Return (X, Y) of the center of cell containing provided text 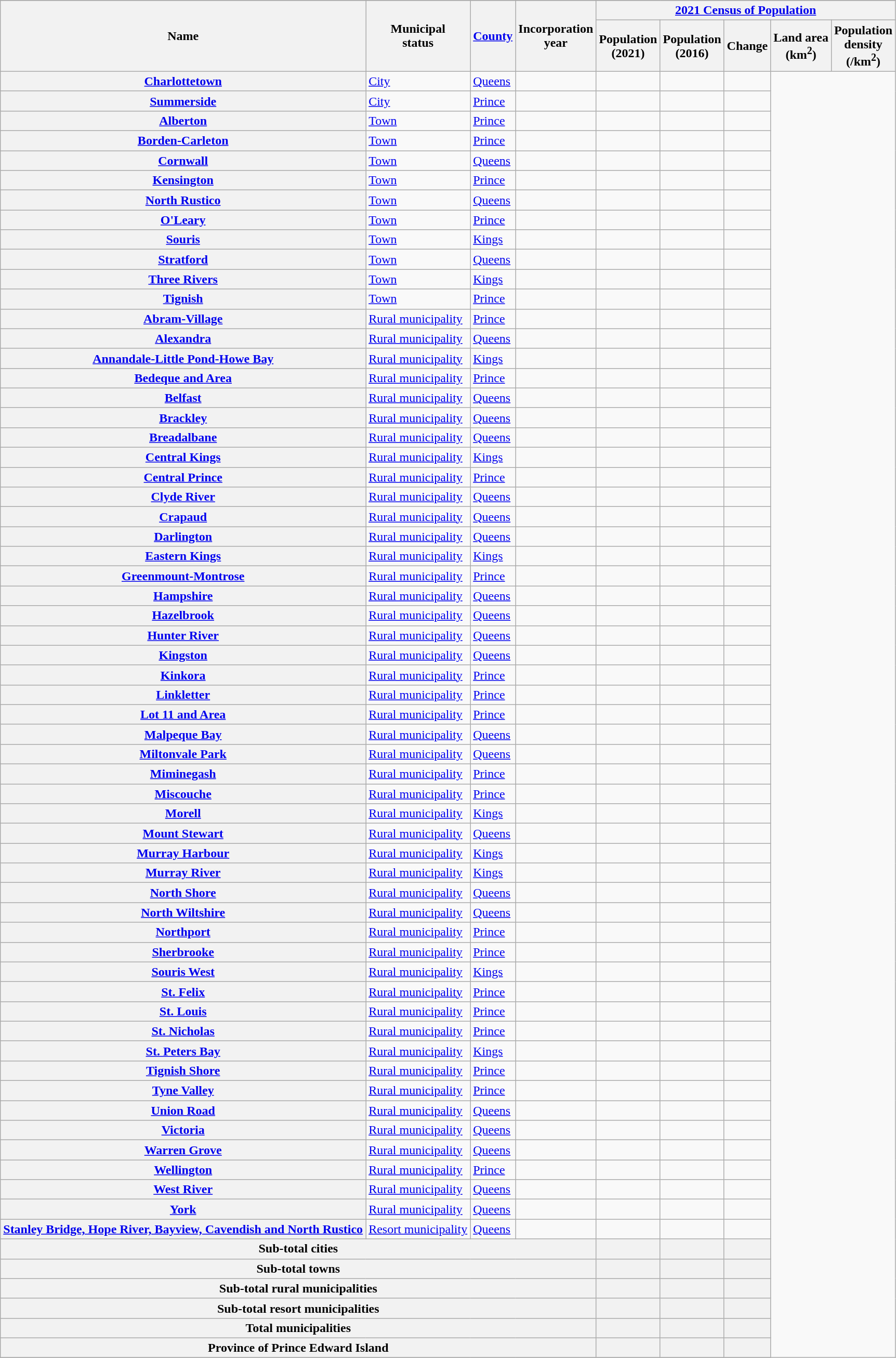
Union Road (183, 1111)
Miminegash (183, 774)
North Rustico (183, 200)
Population(2016) (692, 46)
Malpeque Bay (183, 734)
York (183, 1209)
Borden-Carleton (183, 141)
Cornwall (183, 161)
Sub-total cities (298, 1249)
2021 Census of Population (746, 10)
Name (183, 36)
Resort municipality (418, 1229)
Morell (183, 814)
St. Felix (183, 991)
Tignish (183, 299)
Mount Stewart (183, 833)
North Wiltshire (183, 912)
Change (747, 46)
Linkletter (183, 695)
Incorporationyear (556, 36)
Total municipalities (298, 1328)
Lot 11 and Area (183, 714)
O'Leary (183, 220)
Kinkora (183, 675)
West River (183, 1190)
Tyne Valley (183, 1091)
Belfast (183, 398)
Populationdensity(/km2) (863, 46)
Murray Harbour (183, 853)
Population(2021) (628, 46)
Charlottetown (183, 81)
St. Nicholas (183, 1031)
Crapaud (183, 517)
Breadalbane (183, 437)
Hunter River (183, 635)
Abram-Village (183, 319)
Murray River (183, 873)
County (493, 36)
Miltonvale Park (183, 754)
Bedeque and Area (183, 378)
Darlington (183, 537)
Land area(km2) (801, 46)
Sub-total resort municipalities (298, 1308)
Alexandra (183, 338)
Stanley Bridge, Hope River, Bayview, Cavendish and North Rustico (183, 1229)
Eastern Kings (183, 556)
Miscouche (183, 794)
Souris West (183, 972)
Brackley (183, 417)
Stratford (183, 259)
Wellington (183, 1170)
Clyde River (183, 497)
Alberton (183, 121)
Greenmount-Montrose (183, 576)
Central Prince (183, 477)
Three Rivers (183, 279)
Annandale-Little Pond-Howe Bay (183, 358)
Hampshire (183, 596)
Victoria (183, 1130)
Hazelbrook (183, 616)
Summerside (183, 101)
Municipalstatus (418, 36)
Central Kings (183, 458)
Souris (183, 240)
Kingston (183, 655)
Warren Grove (183, 1150)
Kensington (183, 180)
Sub-total towns (298, 1269)
Province of Prince Edward Island (298, 1348)
Sherbrooke (183, 952)
Northport (183, 932)
Tignish Shore (183, 1070)
St. Louis (183, 1011)
North Shore (183, 893)
St. Peters Bay (183, 1051)
Sub-total rural municipalities (298, 1288)
